Search for the cell housing the specified text and yield its [x, y] center coordinate. 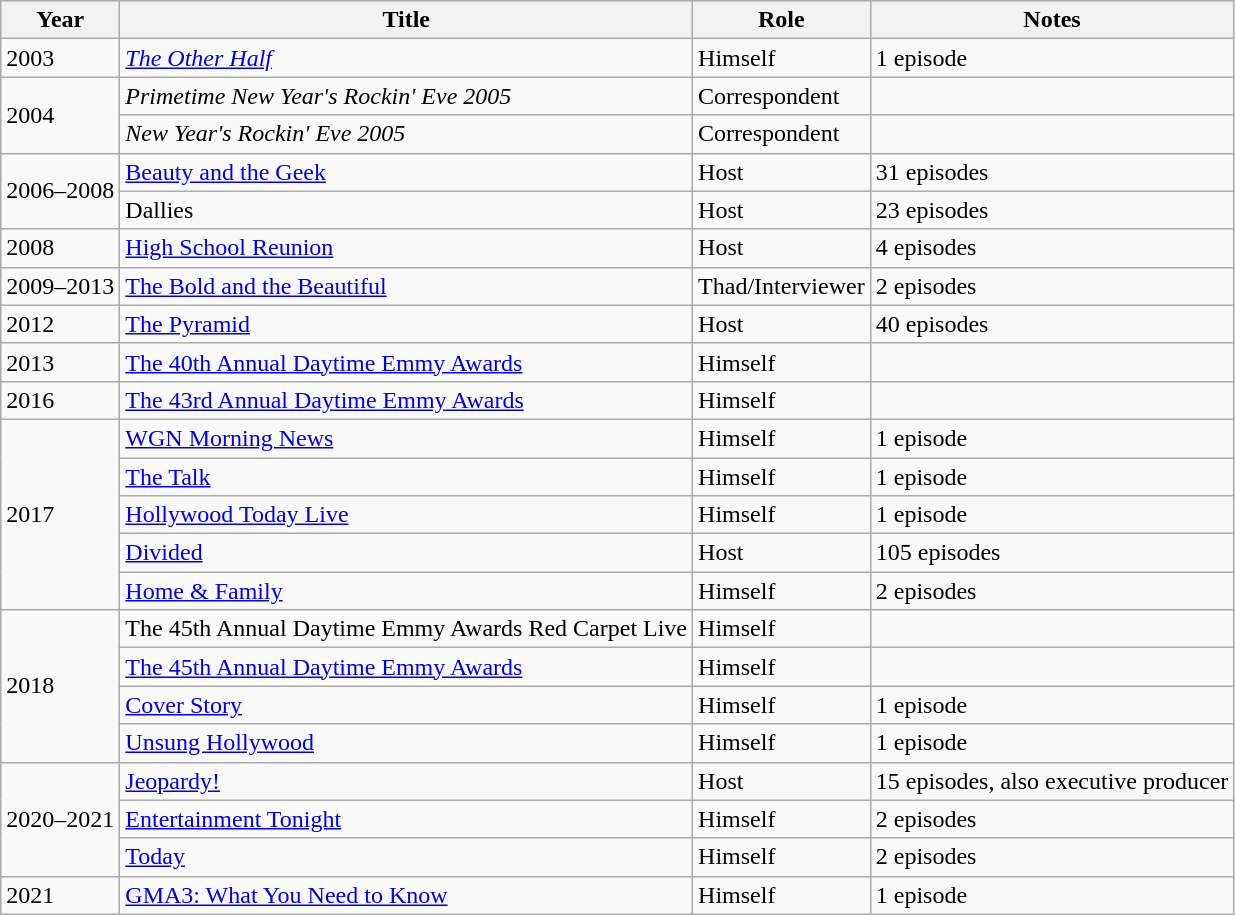
Cover Story [406, 705]
The 45th Annual Daytime Emmy Awards Red Carpet Live [406, 629]
23 episodes [1052, 210]
105 episodes [1052, 553]
Notes [1052, 20]
Today [406, 857]
High School Reunion [406, 248]
The 45th Annual Daytime Emmy Awards [406, 667]
31 episodes [1052, 172]
2013 [60, 362]
4 episodes [1052, 248]
2006–2008 [60, 191]
Hollywood Today Live [406, 515]
2021 [60, 895]
2018 [60, 686]
Home & Family [406, 591]
2012 [60, 324]
Unsung Hollywood [406, 743]
The 43rd Annual Daytime Emmy Awards [406, 400]
GMA3: What You Need to Know [406, 895]
2009–2013 [60, 286]
Beauty and the Geek [406, 172]
Year [60, 20]
2017 [60, 514]
2004 [60, 115]
Title [406, 20]
Dallies [406, 210]
The Pyramid [406, 324]
40 episodes [1052, 324]
2003 [60, 58]
Thad/Interviewer [782, 286]
2016 [60, 400]
The Other Half [406, 58]
2008 [60, 248]
Entertainment Tonight [406, 819]
WGN Morning News [406, 438]
Role [782, 20]
The Talk [406, 477]
15 episodes, also executive producer [1052, 781]
2020–2021 [60, 819]
Divided [406, 553]
New Year's Rockin' Eve 2005 [406, 134]
Primetime New Year's Rockin' Eve 2005 [406, 96]
The Bold and the Beautiful [406, 286]
The 40th Annual Daytime Emmy Awards [406, 362]
Jeopardy! [406, 781]
